Capture the cell that displays the provided text and extract its [X, Y] central coordinate. 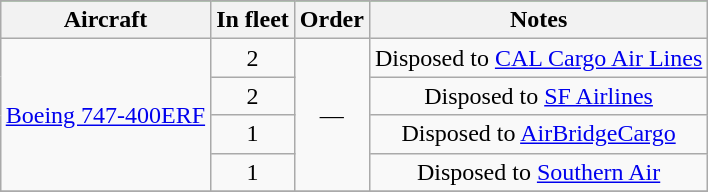
Disposed to AirBridgeCargo [538, 134]
Disposed to SF Airlines [538, 96]
Boeing 747-400ERF [105, 115]
— [332, 115]
Order [332, 20]
Disposed to Southern Air [538, 172]
Notes [538, 20]
Aircraft [105, 20]
Disposed to CAL Cargo Air Lines [538, 58]
In fleet [253, 20]
